For the text-containing cell, return its midpoint in [X, Y] coordinate format. 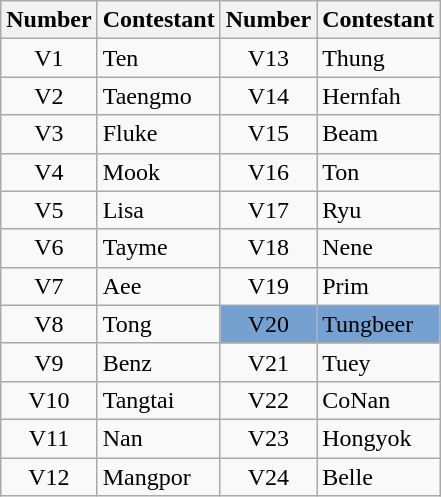
V13 [268, 58]
Belle [378, 477]
V10 [49, 400]
Prim [378, 286]
Beam [378, 134]
V17 [268, 210]
Thung [378, 58]
V11 [49, 438]
CoNan [378, 400]
Nan [158, 438]
V21 [268, 362]
Hongyok [378, 438]
V8 [49, 324]
Hernfah [378, 96]
V22 [268, 400]
V2 [49, 96]
Tungbeer [378, 324]
Tangtai [158, 400]
V9 [49, 362]
Taengmo [158, 96]
V5 [49, 210]
Mangpor [158, 477]
Nene [378, 248]
V12 [49, 477]
V18 [268, 248]
Mook [158, 172]
Ton [378, 172]
V19 [268, 286]
Ten [158, 58]
V24 [268, 477]
Tayme [158, 248]
Tong [158, 324]
V6 [49, 248]
V1 [49, 58]
V3 [49, 134]
V15 [268, 134]
Tuey [378, 362]
V7 [49, 286]
V14 [268, 96]
Benz [158, 362]
V20 [268, 324]
V23 [268, 438]
V16 [268, 172]
V4 [49, 172]
Ryu [378, 210]
Lisa [158, 210]
Aee [158, 286]
Fluke [158, 134]
